Detect which cell encompasses the target text, then output its (x, y) center coordinate. 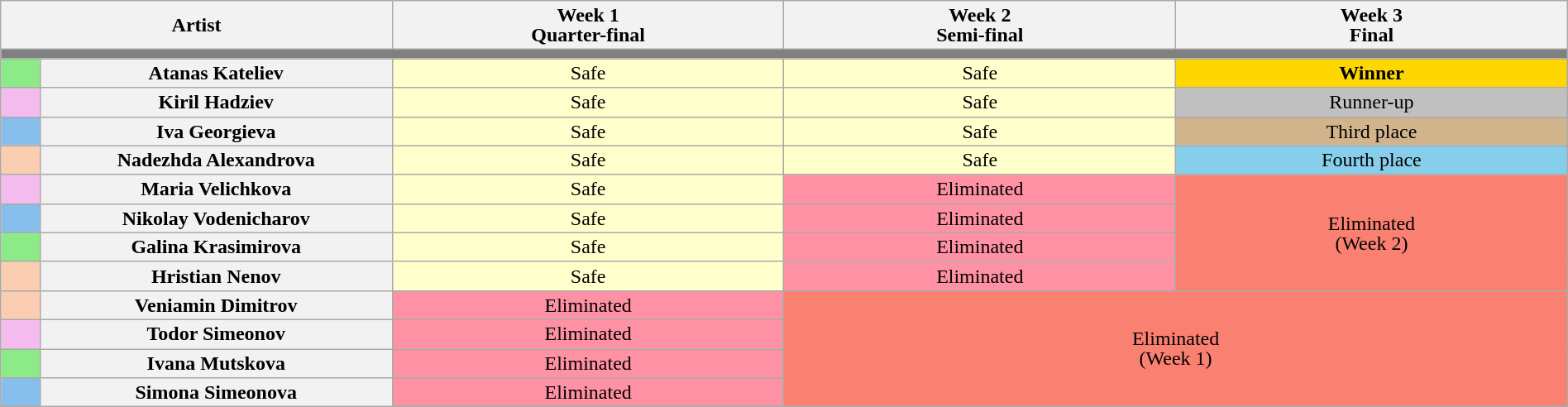
Fourth place (1372, 160)
Nadezhda Alexandrova (216, 160)
Todor Simeonov (216, 334)
Artist (197, 25)
Veniamin Dimitrov (216, 304)
Hristian Nenov (216, 276)
Maria Velichkova (216, 189)
Simona Simeonova (216, 392)
Kiril Hadziev (216, 103)
Ivana Mutskova (216, 364)
Atanas Kateliev (216, 73)
Nikolay Vodenicharov (216, 218)
Third place (1372, 131)
Week 3Final (1372, 25)
Runner-up (1372, 103)
Winner (1372, 73)
Eliminated(Week 2) (1372, 232)
Iva Georgieva (216, 131)
Galina Krasimirova (216, 247)
Week 2Semi-final (980, 25)
Eliminated(Week 1) (1176, 348)
Week 1Quarter-final (588, 25)
